Find where the given text appears and provide that cell's center as (X, Y) coordinate. 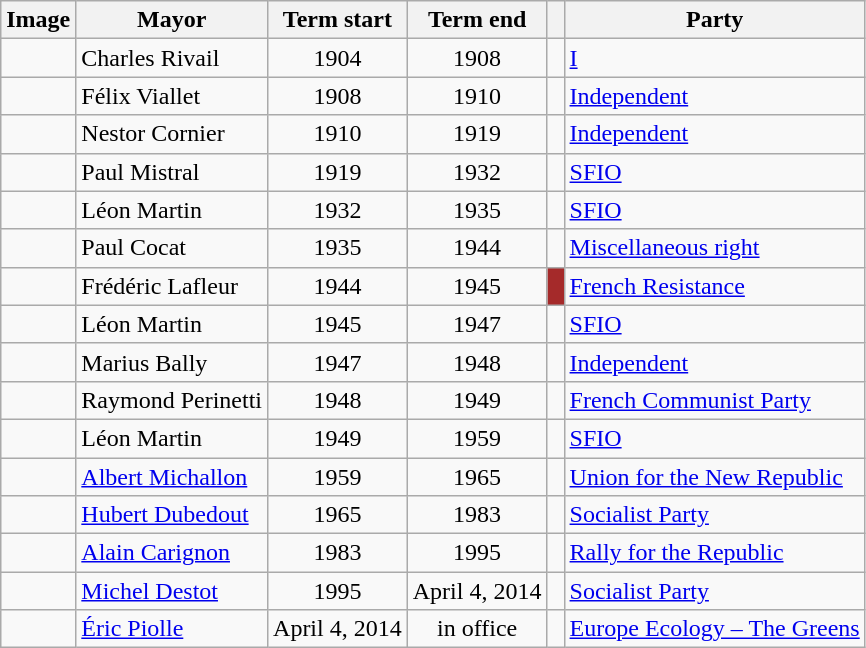
Term end (477, 20)
Paul Mistral (172, 172)
Image (38, 20)
Term start (338, 20)
in office (477, 629)
Michel Destot (172, 591)
Rally for the Republic (714, 553)
Alain Carignon (172, 553)
1904 (338, 58)
Albert Michallon (172, 477)
Charles Rivail (172, 58)
Frédéric Lafleur (172, 286)
Party (714, 20)
Raymond Perinetti (172, 400)
Miscellaneous right (714, 248)
Paul Cocat (172, 248)
Nestor Cornier (172, 134)
French Communist Party (714, 400)
Félix Viallet (172, 96)
Union for the New Republic (714, 477)
French Resistance (714, 286)
Mayor (172, 20)
Europe Ecology – The Greens (714, 629)
I (714, 58)
Éric Piolle (172, 629)
Marius Bally (172, 362)
Hubert Dubedout (172, 515)
